Search for the cell housing the specified text and yield its [X, Y] center coordinate. 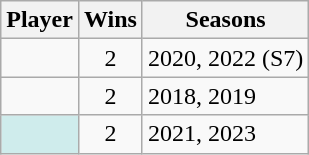
Wins [110, 20]
2021, 2023 [225, 134]
2020, 2022 (S7) [225, 58]
2018, 2019 [225, 96]
Seasons [225, 20]
Player [40, 20]
